Provide the [x, y] coordinate of the cell's center where the given text is located.  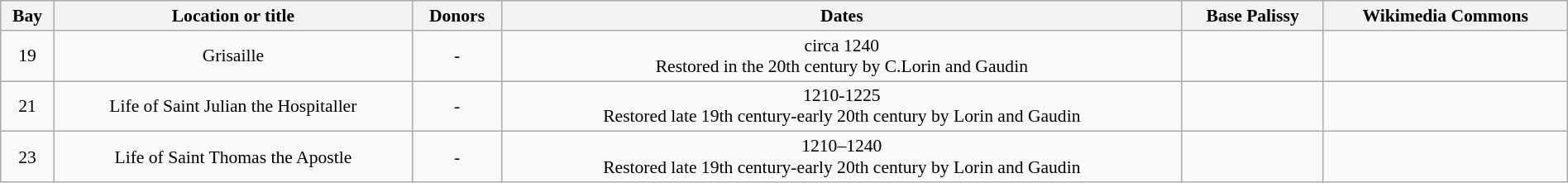
Bay [28, 16]
circa 1240Restored in the 20th century by C.Lorin and Gaudin [842, 56]
Life of Saint Julian the Hospitaller [233, 106]
Base Palissy [1252, 16]
19 [28, 56]
Grisaille [233, 56]
23 [28, 157]
Wikimedia Commons [1446, 16]
Dates [842, 16]
Life of Saint Thomas the Apostle [233, 157]
1210-1225Restored late 19th century-early 20th century by Lorin and Gaudin [842, 106]
Location or title [233, 16]
21 [28, 106]
1210–1240Restored late 19th century-early 20th century by Lorin and Gaudin [842, 157]
Donors [457, 16]
